Return [X, Y] of the center of cell containing provided text 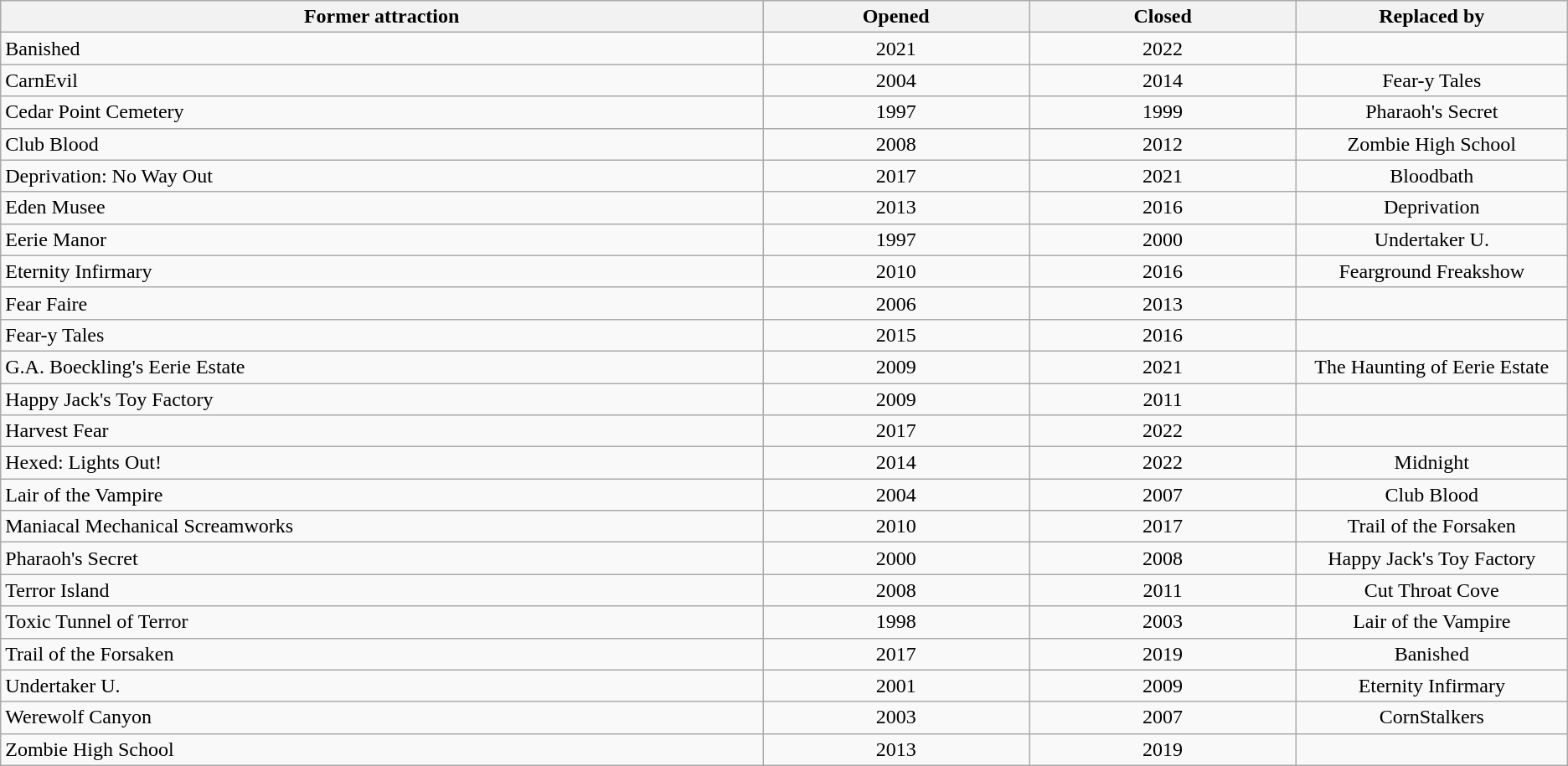
Werewolf Canyon [382, 717]
G.A. Boeckling's Eerie Estate [382, 367]
Eerie Manor [382, 239]
Opened [896, 17]
Deprivation: No Way Out [382, 176]
1998 [896, 622]
The Haunting of Eerie Estate [1431, 367]
Cut Throat Cove [1431, 590]
Midnight [1431, 463]
Eden Musee [382, 208]
Hexed: Lights Out! [382, 463]
1999 [1163, 112]
Maniacal Mechanical Screamworks [382, 527]
CornStalkers [1431, 717]
2015 [896, 335]
2001 [896, 686]
Former attraction [382, 17]
Fearground Freakshow [1431, 271]
2012 [1163, 144]
Toxic Tunnel of Terror [382, 622]
Replaced by [1431, 17]
CarnEvil [382, 80]
Terror Island [382, 590]
Fear Faire [382, 303]
Closed [1163, 17]
Bloodbath [1431, 176]
Cedar Point Cemetery [382, 112]
Harvest Fear [382, 431]
Deprivation [1431, 208]
2006 [896, 303]
